Search for the cell housing the specified text and yield its [X, Y] center coordinate. 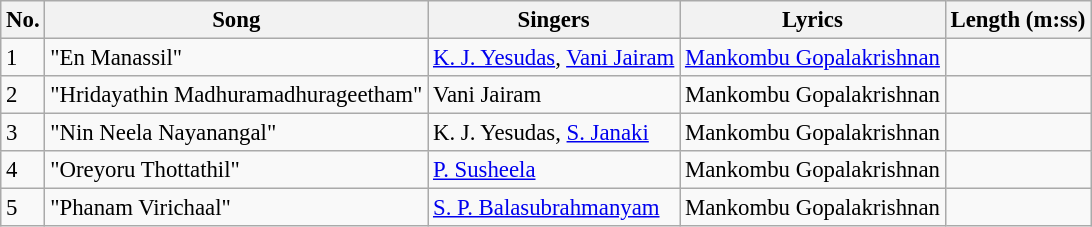
"Nin Neela Nayanangal" [236, 133]
4 [23, 170]
1 [23, 58]
"Oreyoru Thottathil" [236, 170]
Song [236, 20]
5 [23, 208]
No. [23, 20]
Vani Jairam [554, 95]
K. J. Yesudas, S. Janaki [554, 133]
Length (m:ss) [1018, 20]
Lyrics [813, 20]
Singers [554, 20]
P. Susheela [554, 170]
3 [23, 133]
"En Manassil" [236, 58]
K. J. Yesudas, Vani Jairam [554, 58]
"Hridayathin Madhuramadhurageetham" [236, 95]
S. P. Balasubrahmanyam [554, 208]
2 [23, 95]
"Phanam Virichaal" [236, 208]
